Capture the cell that displays the provided text and extract its [X, Y] central coordinate. 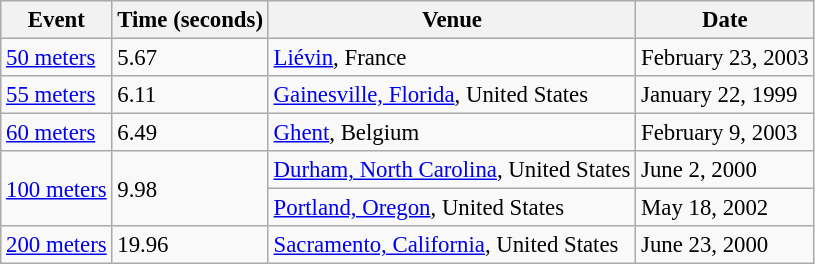
50 meters [56, 58]
Ghent, Belgium [452, 133]
June 2, 2000 [725, 170]
Date [725, 20]
55 meters [56, 95]
6.11 [190, 95]
Time (seconds) [190, 20]
February 23, 2003 [725, 58]
60 meters [56, 133]
June 23, 2000 [725, 245]
Sacramento, California, United States [452, 245]
February 9, 2003 [725, 133]
May 18, 2002 [725, 208]
Liévin, France [452, 58]
9.98 [190, 188]
Venue [452, 20]
200 meters [56, 245]
January 22, 1999 [725, 95]
19.96 [190, 245]
Portland, Oregon, United States [452, 208]
100 meters [56, 188]
Gainesville, Florida, United States [452, 95]
Durham, North Carolina, United States [452, 170]
Event [56, 20]
5.67 [190, 58]
6.49 [190, 133]
